Return [x, y] of the center of cell containing provided text 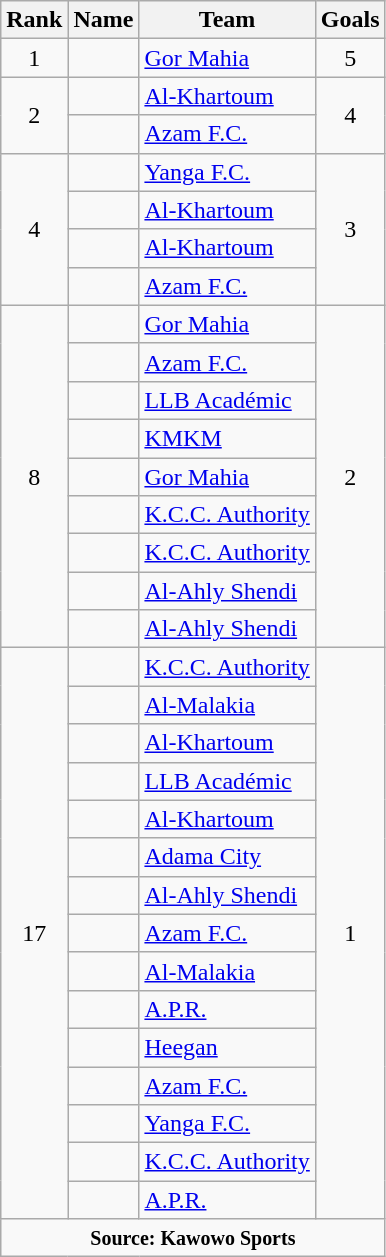
8 [34, 476]
Name [104, 20]
Adama City [227, 857]
Source: Kawowo Sports [193, 1238]
Team [227, 20]
Heegan [227, 1047]
3 [350, 229]
17 [34, 934]
KMKM [227, 438]
5 [350, 58]
Rank [34, 20]
Goals [350, 20]
